For the text-containing cell, return its midpoint in (x, y) coordinate format. 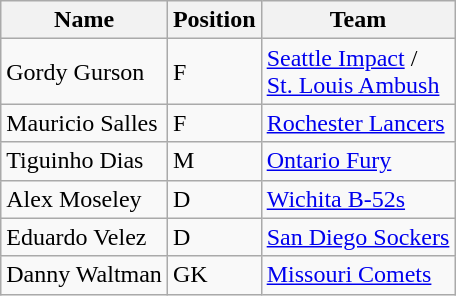
Danny Waltman (84, 275)
Name (84, 20)
Eduardo Velez (84, 237)
Tiguinho Dias (84, 161)
GK (214, 275)
Team (358, 20)
Ontario Fury (358, 161)
Gordy Gurson (84, 72)
Mauricio Salles (84, 123)
Wichita B-52s (358, 199)
San Diego Sockers (358, 237)
Rochester Lancers (358, 123)
Alex Moseley (84, 199)
Missouri Comets (358, 275)
M (214, 161)
Seattle Impact /St. Louis Ambush (358, 72)
Position (214, 20)
